Provide the [X, Y] coordinate of the cell's center where the given text is located.  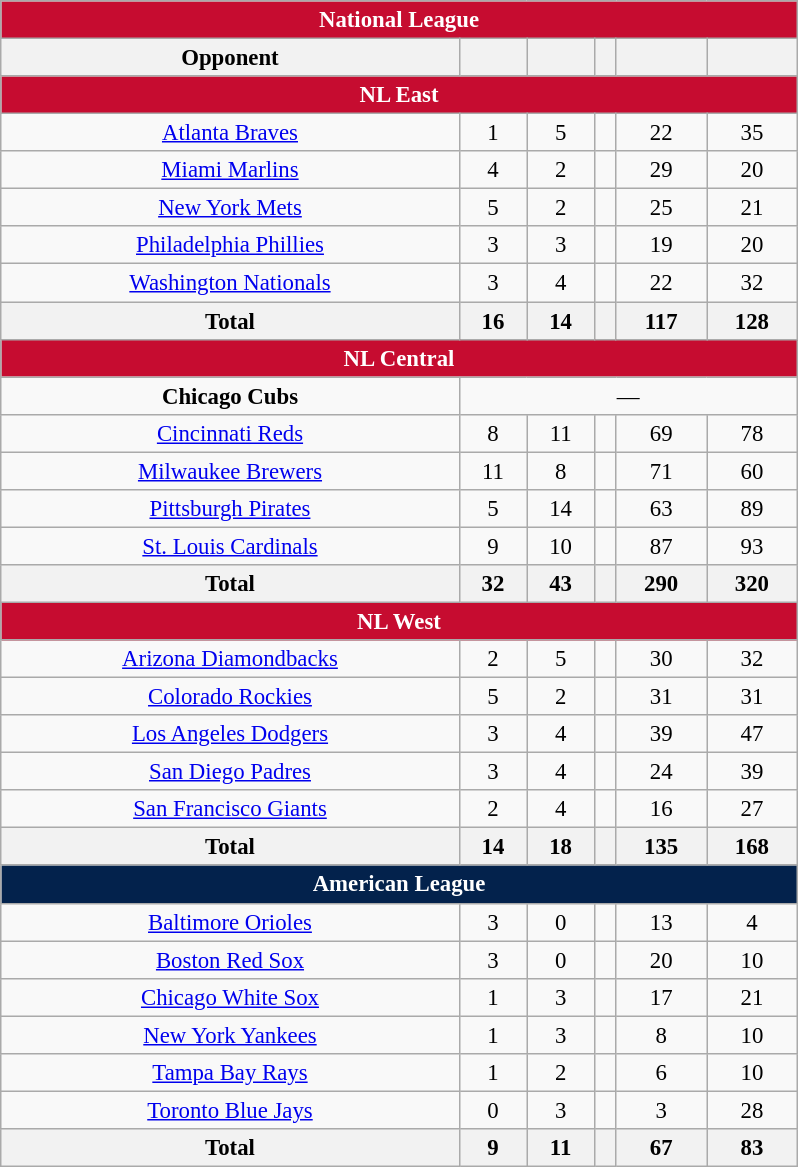
Atlanta Braves [230, 133]
28 [752, 1110]
Chicago Cubs [230, 396]
St. Louis Cardinals [230, 546]
Arizona Diamondbacks [230, 659]
Los Angeles Dodgers [230, 734]
71 [662, 471]
Cincinnati Reds [230, 433]
6 [662, 1072]
Miami Marlins [230, 170]
93 [752, 546]
San Diego Padres [230, 772]
17 [662, 997]
American League [399, 884]
New York Yankees [230, 1035]
29 [662, 170]
NL West [399, 621]
Milwaukee Brewers [230, 471]
19 [662, 245]
128 [752, 321]
Tampa Bay Rays [230, 1072]
47 [752, 734]
Philadelphia Phillies [230, 245]
89 [752, 508]
135 [662, 847]
New York Mets [230, 208]
168 [752, 847]
87 [662, 546]
78 [752, 433]
NL East [399, 95]
25 [662, 208]
13 [662, 922]
18 [561, 847]
NL Central [399, 358]
320 [752, 584]
24 [662, 772]
Boston Red Sox [230, 960]
San Francisco Giants [230, 809]
Pittsburgh Pirates [230, 508]
National League [399, 20]
60 [752, 471]
63 [662, 508]
Chicago White Sox [230, 997]
290 [662, 584]
67 [662, 1148]
Baltimore Orioles [230, 922]
117 [662, 321]
83 [752, 1148]
Opponent [230, 57]
Toronto Blue Jays [230, 1110]
69 [662, 433]
35 [752, 133]
— [628, 396]
43 [561, 584]
Washington Nationals [230, 283]
27 [752, 809]
30 [662, 659]
Colorado Rockies [230, 696]
